Determine the (X, Y) coordinate at the center of the cell enclosing the given text.  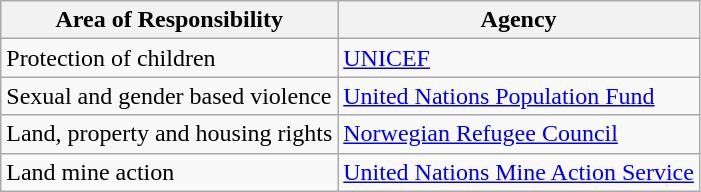
UNICEF (519, 58)
Land mine action (170, 172)
Area of Responsibility (170, 20)
Land, property and housing rights (170, 134)
United Nations Mine Action Service (519, 172)
Norwegian Refugee Council (519, 134)
United Nations Population Fund (519, 96)
Agency (519, 20)
Protection of children (170, 58)
Sexual and gender based violence (170, 96)
